Return the (X, Y) coordinate for the center point of the cell that contains the specified text.  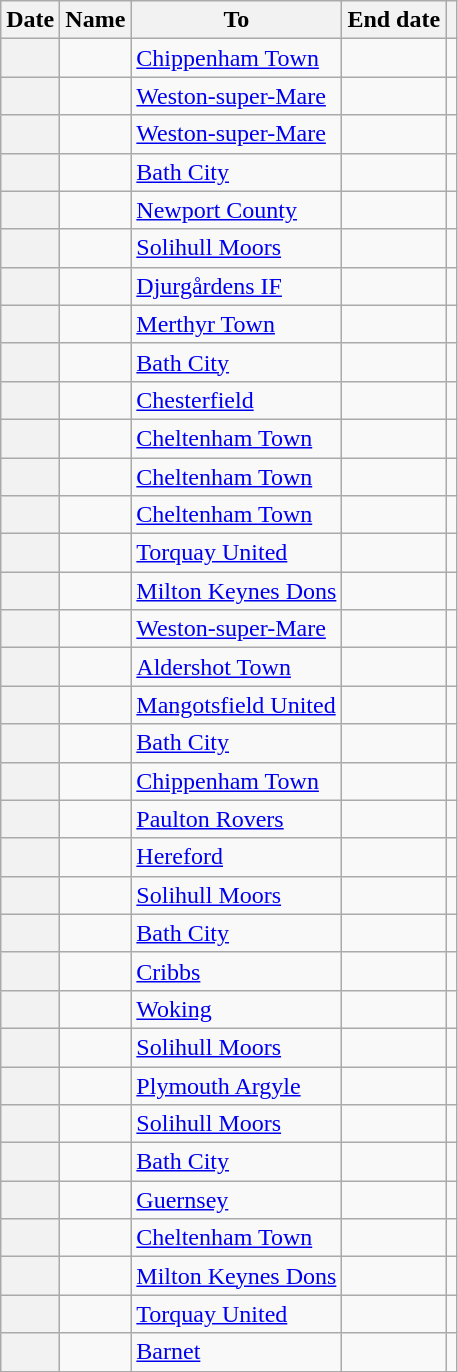
Djurgårdens IF (236, 286)
Hereford (236, 857)
Woking (236, 1009)
Name (96, 20)
Chesterfield (236, 400)
Plymouth Argyle (236, 1085)
Guernsey (236, 1200)
Aldershot Town (236, 667)
Newport County (236, 210)
End date (394, 20)
Date (30, 20)
Paulton Rovers (236, 819)
To (236, 20)
Mangotsfield United (236, 705)
Barnet (236, 1352)
Cribbs (236, 971)
Merthyr Town (236, 324)
